Search for the cell housing the specified text and yield its (x, y) center coordinate. 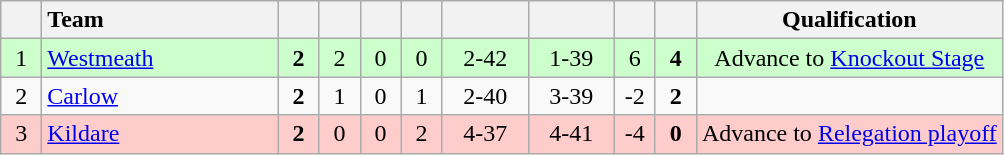
4 (676, 58)
Advance to Relegation playoff (849, 134)
3-39 (571, 96)
2-42 (485, 58)
Team (160, 20)
-2 (634, 96)
6 (634, 58)
2-40 (485, 96)
-4 (634, 134)
4-37 (485, 134)
Carlow (160, 96)
3 (22, 134)
4-41 (571, 134)
Advance to Knockout Stage (849, 58)
1-39 (571, 58)
Westmeath (160, 58)
Kildare (160, 134)
Qualification (849, 20)
